Search for the cell housing the specified text and yield its (X, Y) center coordinate. 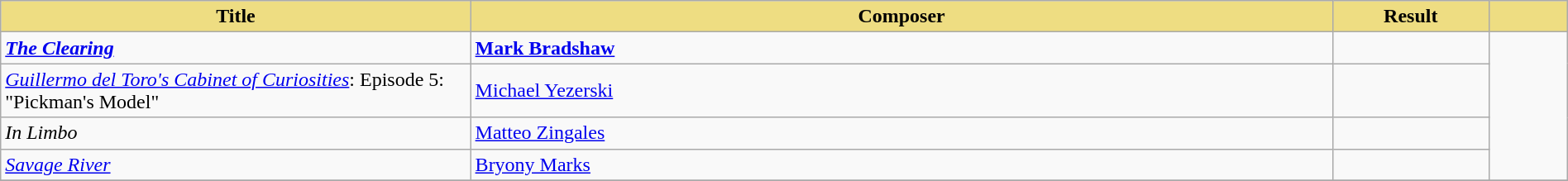
In Limbo (236, 133)
The Clearing (236, 48)
Title (236, 17)
Matteo Zingales (901, 133)
Michael Yezerski (901, 91)
Mark Bradshaw (901, 48)
Guillermo del Toro's Cabinet of Curiosities: Episode 5: "Pickman's Model" (236, 91)
Savage River (236, 164)
Composer (901, 17)
Result (1411, 17)
Bryony Marks (901, 164)
